Detect which cell encompasses the target text, then output its [x, y] center coordinate. 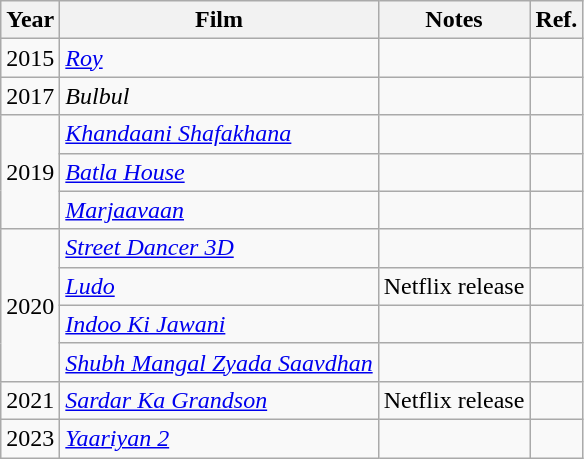
Batla House [219, 172]
Marjaavaan [219, 210]
Ludo [219, 286]
Ref. [556, 20]
Year [30, 20]
Sardar Ka Grandson [219, 400]
Roy [219, 58]
Notes [454, 20]
Yaariyan 2 [219, 438]
2019 [30, 172]
2021 [30, 400]
Indoo Ki Jawani [219, 324]
2017 [30, 96]
Street Dancer 3D [219, 248]
Khandaani Shafakhana [219, 134]
2015 [30, 58]
2020 [30, 305]
Bulbul [219, 96]
Film [219, 20]
Shubh Mangal Zyada Saavdhan [219, 362]
2023 [30, 438]
